From the cell containing the given text, extract its center point as [X, Y] coordinate. 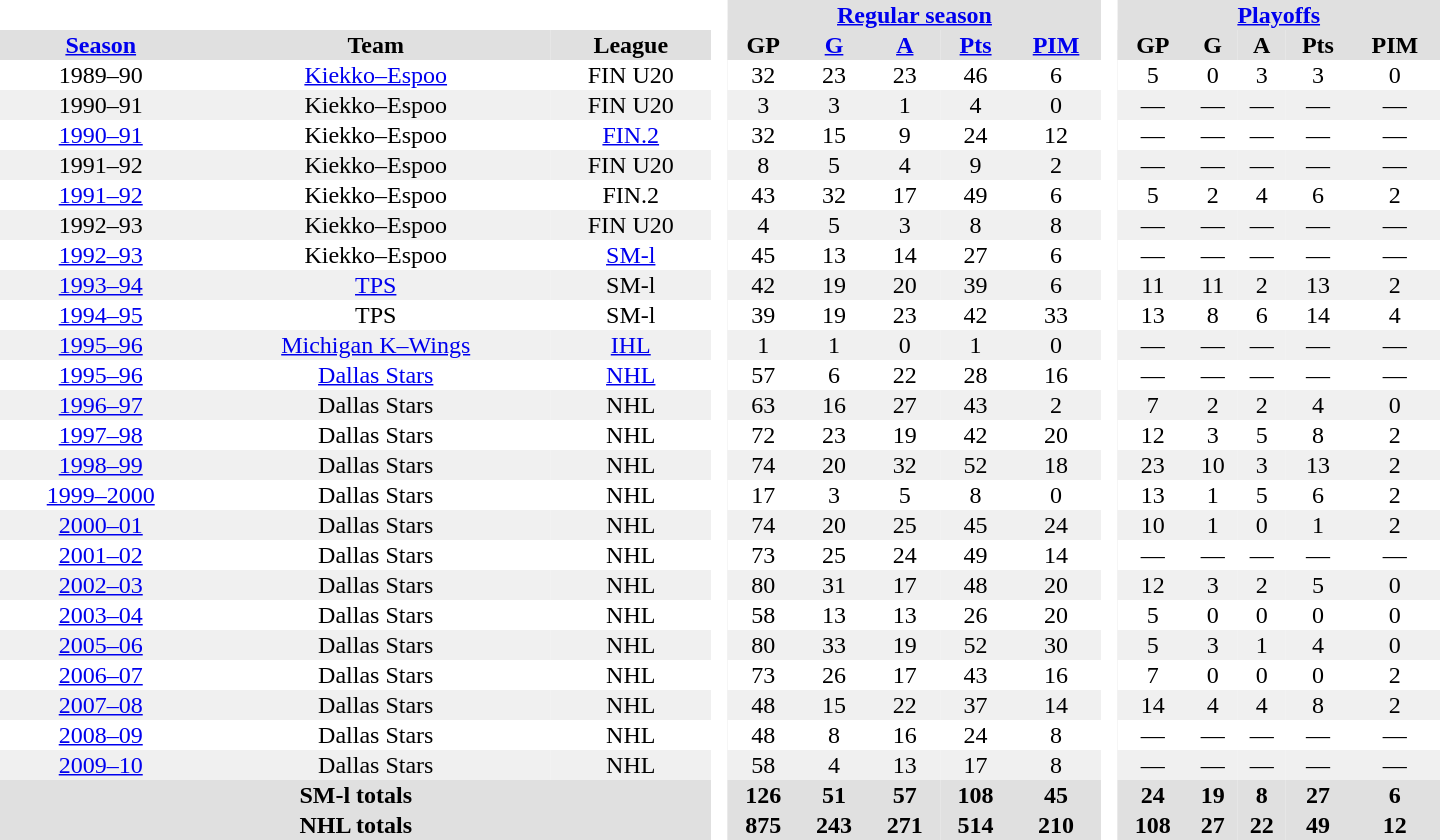
28 [976, 375]
IHL [631, 345]
2009–10 [100, 765]
1993–94 [100, 285]
243 [834, 825]
46 [976, 75]
League [631, 45]
2007–08 [100, 705]
2008–09 [100, 735]
30 [1056, 645]
72 [764, 435]
1999–2000 [100, 495]
514 [976, 825]
1998–99 [100, 465]
Regular season [914, 15]
Michigan K–Wings [376, 345]
2001–02 [100, 555]
SM-l totals [356, 795]
875 [764, 825]
2000–01 [100, 525]
18 [1056, 465]
2005–06 [100, 645]
2002–03 [100, 585]
126 [764, 795]
37 [976, 705]
2003–04 [100, 615]
63 [764, 405]
1989–90 [100, 75]
NHL totals [356, 825]
1994–95 [100, 315]
1996–97 [100, 405]
Season [100, 45]
Playoffs [1278, 15]
1997–98 [100, 435]
51 [834, 795]
2006–07 [100, 675]
Team [376, 45]
210 [1056, 825]
271 [904, 825]
31 [834, 585]
